For the text-containing cell, return its midpoint in [x, y] coordinate format. 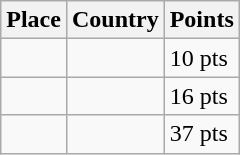
Place [34, 20]
16 pts [202, 96]
10 pts [202, 58]
37 pts [202, 134]
Country [115, 20]
Points [202, 20]
